Find where the given text appears and provide that cell's center as [x, y] coordinate. 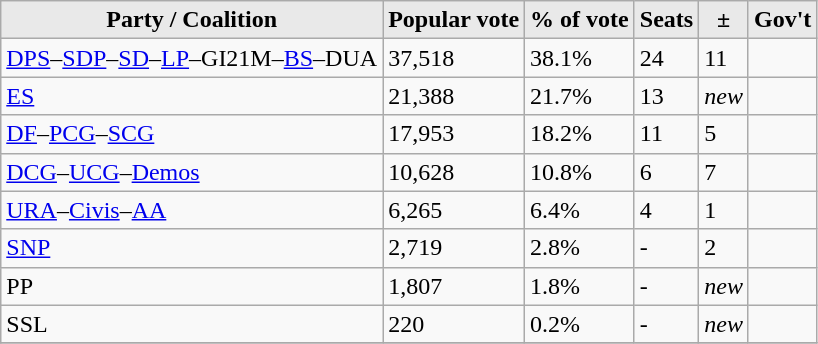
Seats [666, 20]
DF–PCG–SCG [192, 134]
1.8% [580, 286]
SNP [192, 248]
6,265 [454, 210]
13 [666, 96]
0.2% [580, 324]
18.2% [580, 134]
37,518 [454, 58]
17,953 [454, 134]
1,807 [454, 286]
6 [666, 172]
6.4% [580, 210]
2 [724, 248]
1 [724, 210]
SSL [192, 324]
220 [454, 324]
Popular vote [454, 20]
38.1% [580, 58]
DCG–UCG–Demos [192, 172]
Gov't [782, 20]
10,628 [454, 172]
± [724, 20]
7 [724, 172]
2,719 [454, 248]
2.8% [580, 248]
URA–Civis–AA [192, 210]
10.8% [580, 172]
21.7% [580, 96]
4 [666, 210]
ES [192, 96]
21,388 [454, 96]
Party / Coalition [192, 20]
24 [666, 58]
5 [724, 134]
DPS–SDP–SD–LP–GI21M–BS–DUA [192, 58]
% of vote [580, 20]
PP [192, 286]
